Determine the [X, Y] coordinate at the center of the cell enclosing the given text.  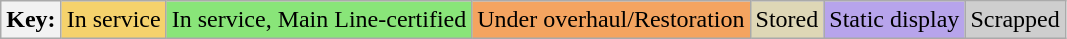
In service, Main Line-certified [319, 20]
Stored [787, 20]
Under overhaul/Restoration [611, 20]
Static display [894, 20]
Key: [31, 20]
In service [114, 20]
Scrapped [1015, 20]
